For the text-containing cell, return its midpoint in (x, y) coordinate format. 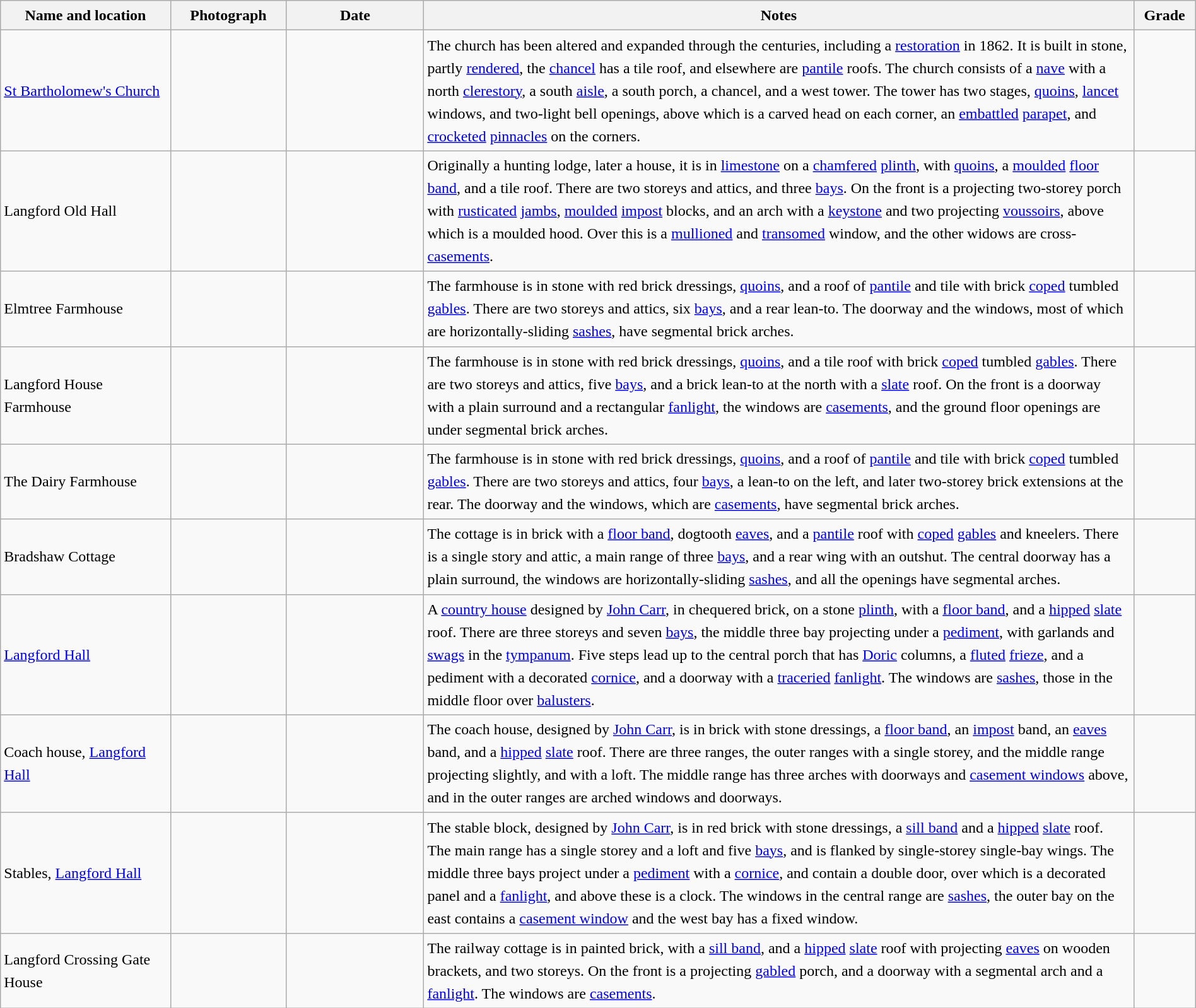
Notes (778, 15)
Photograph (228, 15)
Langford House Farmhouse (86, 395)
Stables, Langford Hall (86, 873)
St Bartholomew's Church (86, 91)
Elmtree Farmhouse (86, 309)
Name and location (86, 15)
Grade (1164, 15)
Langford Crossing Gate House (86, 970)
Langford Hall (86, 655)
Coach house, Langford Hall (86, 763)
The Dairy Farmhouse (86, 482)
Date (355, 15)
Langford Old Hall (86, 211)
Bradshaw Cottage (86, 556)
